From the cell containing the given text, extract its center point as (X, Y) coordinate. 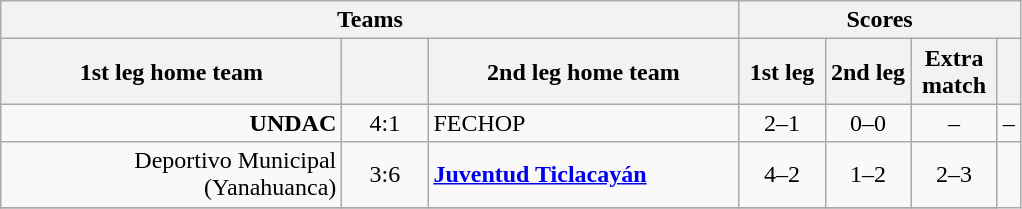
0–0 (868, 123)
4:1 (385, 123)
UNDAC (172, 123)
FECHOP (584, 123)
2–1 (782, 123)
Extra match (954, 72)
4–2 (782, 174)
3:6 (385, 174)
Teams (370, 20)
1–2 (868, 174)
1st leg home team (172, 72)
2–3 (954, 174)
Juventud Ticlacayán (584, 174)
1st leg (782, 72)
2nd leg (868, 72)
2nd leg home team (584, 72)
Scores (880, 20)
Deportivo Municipal (Yanahuanca) (172, 174)
